Search for the cell housing the specified text and yield its (x, y) center coordinate. 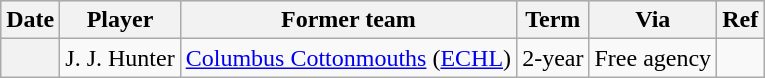
Player (120, 20)
J. J. Hunter (120, 58)
Date (30, 20)
Columbus Cottonmouths (ECHL) (348, 58)
Ref (740, 20)
Via (653, 20)
Former team (348, 20)
2-year (553, 58)
Free agency (653, 58)
Term (553, 20)
